Find where the given text appears and provide that cell's center as [X, Y] coordinate. 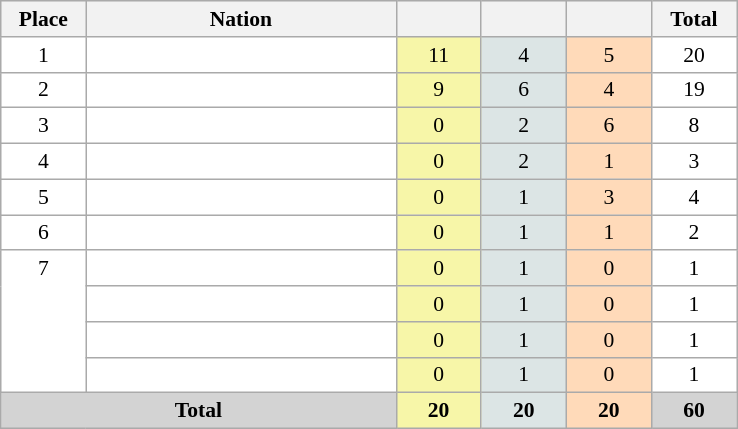
11 [438, 55]
Nation [241, 19]
9 [438, 90]
Place [44, 19]
8 [694, 126]
60 [694, 411]
19 [694, 90]
7 [44, 322]
